Return the [x, y] coordinate for the center point of the cell that contains the specified text.  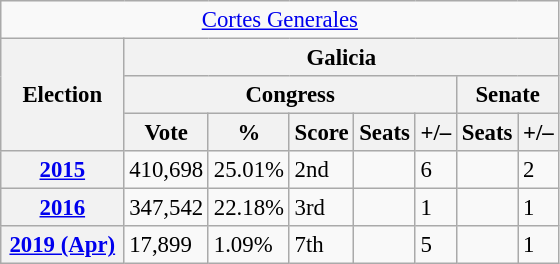
Galicia [342, 58]
Senate [508, 95]
7th [322, 245]
6 [436, 170]
Score [322, 133]
2nd [322, 170]
22.18% [248, 208]
Congress [290, 95]
Vote [166, 133]
25.01% [248, 170]
347,542 [166, 208]
2 [538, 170]
2016 [62, 208]
2015 [62, 170]
17,899 [166, 245]
3rd [322, 208]
Cortes Generales [280, 20]
% [248, 133]
1.09% [248, 245]
5 [436, 245]
Election [62, 96]
2019 (Apr) [62, 245]
410,698 [166, 170]
